Determine the [X, Y] coordinate at the center of the cell enclosing the given text.  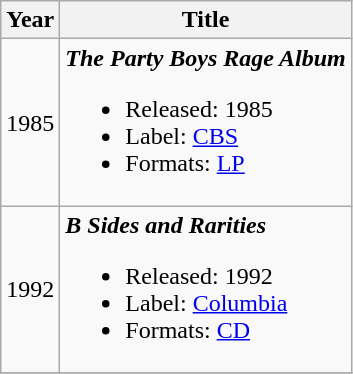
B Sides and RaritiesReleased: 1992Label: ColumbiaFormats: CD [206, 290]
Year [30, 20]
1992 [30, 290]
1985 [30, 122]
Title [206, 20]
The Party Boys Rage AlbumReleased: 1985Label: CBS Formats: LP [206, 122]
